Output the [x, y] coordinate of the center of the cell containing the given text.  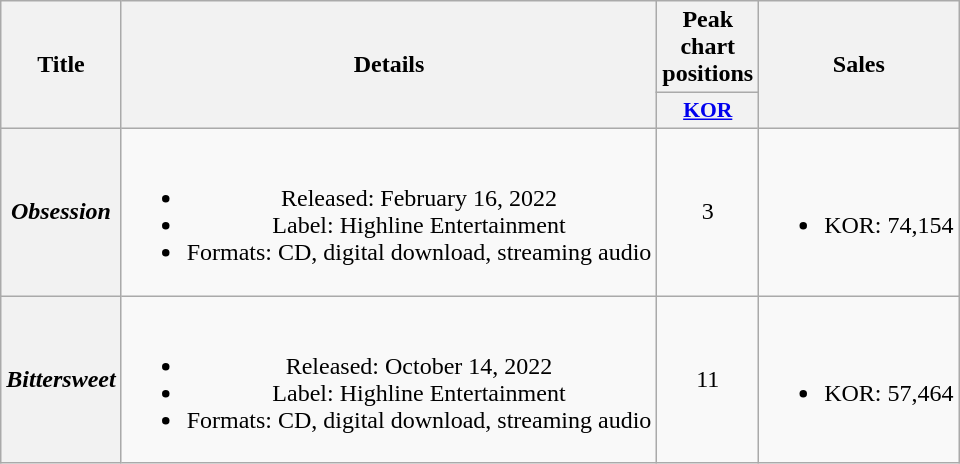
3 [708, 212]
Peak chart positions [708, 47]
Title [61, 65]
KOR: 57,464 [859, 380]
Details [389, 65]
Bittersweet [61, 380]
Released: February 16, 2022Label: Highline EntertainmentFormats: CD, digital download, streaming audio [389, 212]
11 [708, 380]
KOR: 74,154 [859, 212]
Obsession [61, 212]
Released: October 14, 2022Label: Highline EntertainmentFormats: CD, digital download, streaming audio [389, 380]
Sales [859, 65]
KOR [708, 111]
